Scan for the cell matching the given text and deliver its [X, Y] coordinate at center. 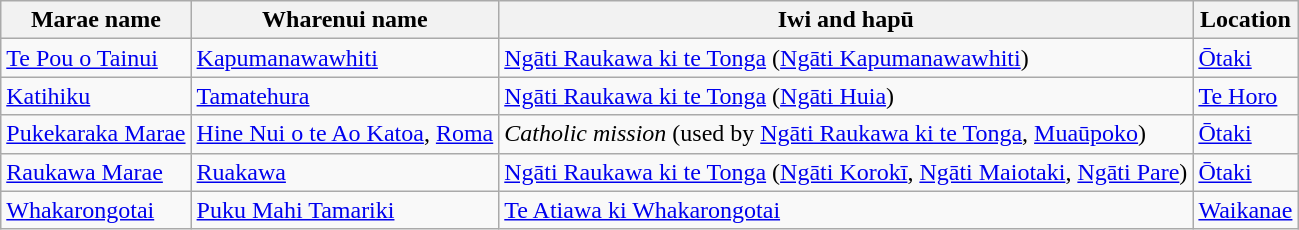
Kapumanawawhiti [345, 58]
Katihiku [96, 96]
Location [1246, 20]
Ngāti Raukawa ki te Tonga (Ngāti Korokī, Ngāti Maiotaki, Ngāti Pare) [846, 172]
Marae name [96, 20]
Ruakawa [345, 172]
Wharenui name [345, 20]
Ngāti Raukawa ki te Tonga (Ngāti Kapumanawawhiti) [846, 58]
Whakarongotai [96, 210]
Ngāti Raukawa ki te Tonga (Ngāti Huia) [846, 96]
Raukawa Marae [96, 172]
Iwi and hapū [846, 20]
Te Pou o Tainui [96, 58]
Hine Nui o te Ao Katoa, Roma [345, 134]
Te Horo [1246, 96]
Tamatehura [345, 96]
Te Atiawa ki Whakarongotai [846, 210]
Pukekaraka Marae [96, 134]
Waikanae [1246, 210]
Catholic mission (used by Ngāti Raukawa ki te Tonga, Muaūpoko) [846, 134]
Puku Mahi Tamariki [345, 210]
